Identify which cell holds the provided text, then report its [X, Y] central coordinate. 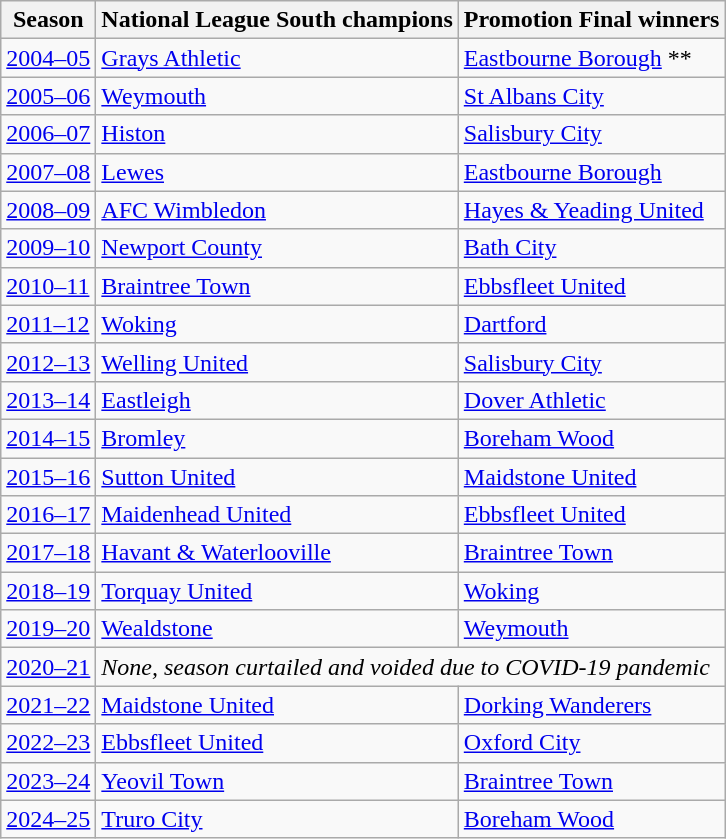
2016–17 [48, 515]
Truro City [277, 819]
Hayes & Yeading United [592, 210]
2009–10 [48, 248]
2020–21 [48, 667]
2021–22 [48, 705]
Dartford [592, 324]
St Albans City [592, 96]
2006–07 [48, 134]
2013–14 [48, 400]
Bromley [277, 438]
Season [48, 20]
2017–18 [48, 553]
2007–08 [48, 172]
Maidenhead United [277, 515]
2018–19 [48, 591]
Yeovil Town [277, 781]
National League South champions [277, 20]
2019–20 [48, 629]
2005–06 [48, 96]
2004–05 [48, 58]
Lewes [277, 172]
Eastbourne Borough ** [592, 58]
Dorking Wanderers [592, 705]
Wealdstone [277, 629]
Promotion Final winners [592, 20]
Eastbourne Borough [592, 172]
2010–11 [48, 286]
Dover Athletic [592, 400]
2022–23 [48, 743]
2024–25 [48, 819]
None, season curtailed and voided due to COVID-19 pandemic [410, 667]
Histon [277, 134]
2015–16 [48, 477]
Sutton United [277, 477]
2011–12 [48, 324]
2012–13 [48, 362]
2008–09 [48, 210]
2014–15 [48, 438]
Welling United [277, 362]
2023–24 [48, 781]
Torquay United [277, 591]
AFC Wimbledon [277, 210]
Newport County [277, 248]
Eastleigh [277, 400]
Havant & Waterlooville [277, 553]
Oxford City [592, 743]
Bath City [592, 248]
Grays Athletic [277, 58]
